Provide the [X, Y] coordinate of the cell's center where the given text is located.  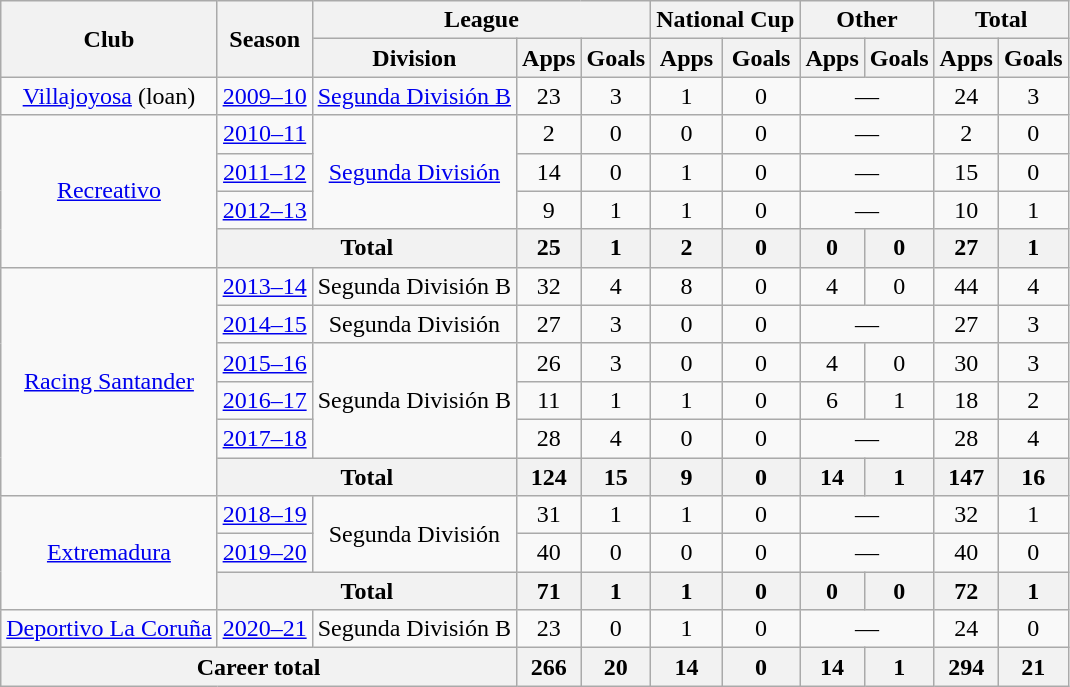
26 [549, 362]
2017–18 [264, 438]
6 [832, 400]
Division [414, 58]
124 [549, 477]
Other [867, 20]
Racing Santander [109, 381]
2019–20 [264, 553]
25 [549, 248]
266 [549, 667]
71 [549, 591]
Career total [259, 667]
11 [549, 400]
Season [264, 39]
44 [966, 286]
Deportivo La Coruña [109, 629]
Recreativo [109, 191]
2012–13 [264, 210]
21 [1033, 667]
72 [966, 591]
294 [966, 667]
Extremadura [109, 553]
National Cup [726, 20]
2018–19 [264, 515]
2011–12 [264, 172]
League [482, 20]
2009–10 [264, 96]
30 [966, 362]
Club [109, 39]
18 [966, 400]
20 [616, 667]
2016–17 [264, 400]
16 [1033, 477]
31 [549, 515]
2010–11 [264, 134]
2020–21 [264, 629]
2015–16 [264, 362]
10 [966, 210]
147 [966, 477]
2013–14 [264, 286]
8 [687, 286]
Villajoyosa (loan) [109, 96]
2014–15 [264, 324]
